Search for the cell housing the specified text and yield its [X, Y] center coordinate. 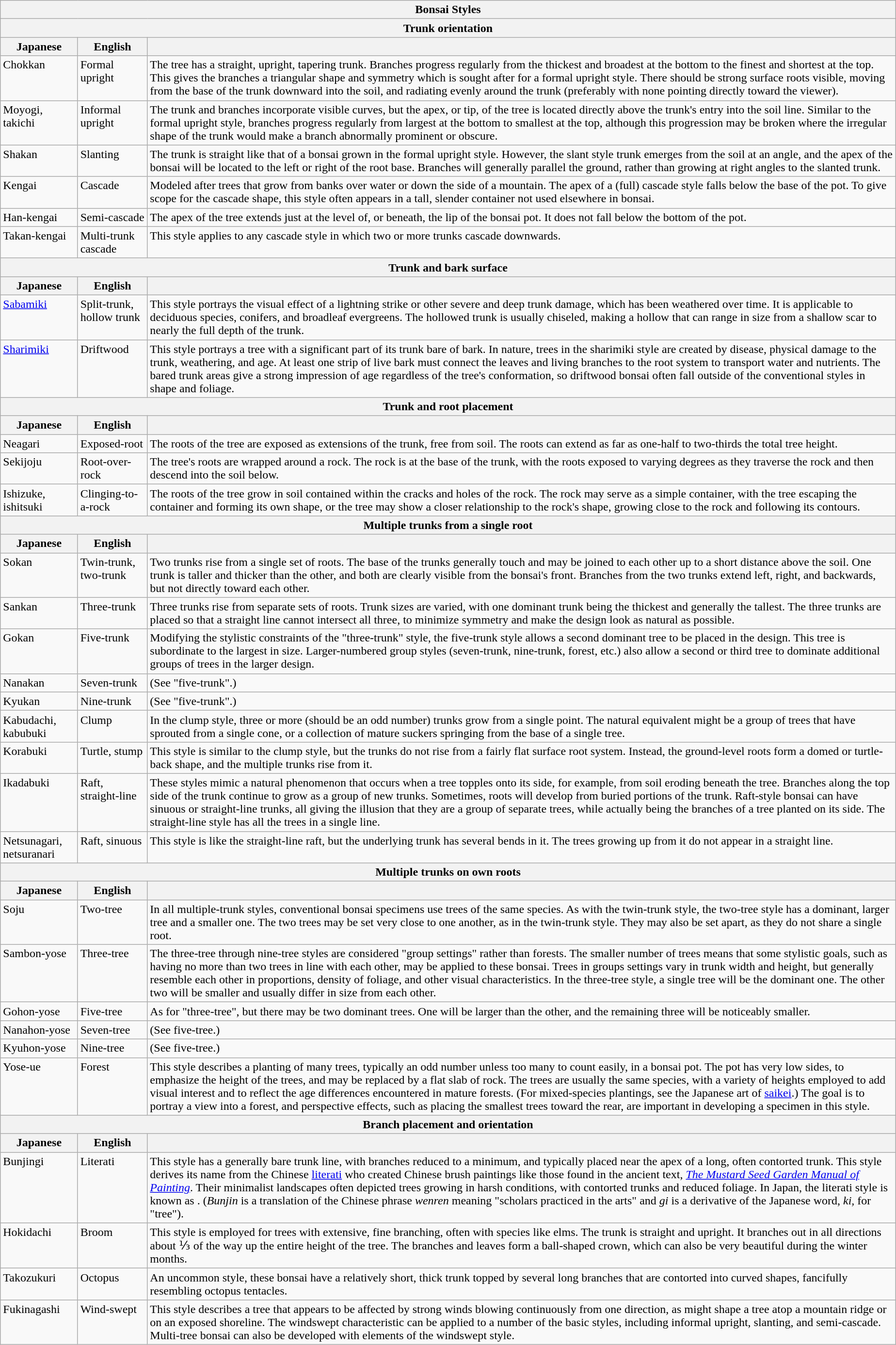
Raft, sinuous [112, 847]
Sokan [39, 575]
Twin-trunk, two-trunk [112, 575]
Sankan [39, 613]
Cascade [112, 192]
Seven-trunk [112, 683]
Trunk orientation [448, 28]
Split-trunk, hollow trunk [112, 317]
Clump [112, 726]
Shakan [39, 161]
Three-trunk [112, 613]
Octopus [112, 1284]
Seven-tree [112, 1030]
Informal upright [112, 123]
Trunk and root placement [448, 407]
Gohon-yose [39, 1011]
Nine-tree [112, 1048]
Gokan [39, 651]
Turtle, stump [112, 757]
Formal upright [112, 78]
Raft, straight-line [112, 802]
Kyukan [39, 701]
Netsunagari, netsuranari [39, 847]
Two-tree [112, 922]
Moyogi, takichi [39, 123]
Multiple trunks from a single root [448, 525]
Korabuki [39, 757]
Takozukuri [39, 1284]
Hokidachi [39, 1246]
Semi-cascade [112, 217]
Branch placement and orientation [448, 1124]
Exposed-root [112, 444]
Bunjingi [39, 1187]
Sekijoju [39, 468]
Trunk and bark surface [448, 267]
Kengai [39, 192]
Five-trunk [112, 651]
Nanahon-yose [39, 1030]
Literati [112, 1187]
Nine-trunk [112, 701]
Slanting [112, 161]
This style applies to any cascade style in which two or more trunks cascade downwards. [522, 242]
Forest [112, 1086]
Han-kengai [39, 217]
Neagari [39, 444]
Fukinagashi [39, 1322]
Nanakan [39, 683]
Clinging-to-a-rock [112, 500]
Chokkan [39, 78]
Yose-ue [39, 1086]
Sharimiki [39, 368]
Multiple trunks on own roots [448, 872]
As for "three-tree", but there may be two dominant trees. One will be larger than the other, and the remaining three will be noticeably smaller. [522, 1011]
Root-over-rock [112, 468]
Soju [39, 922]
Takan-kengai [39, 242]
Three-tree [112, 974]
Broom [112, 1246]
Multi-trunk cascade [112, 242]
Ikadabuki [39, 802]
Sabamiki [39, 317]
Sambon-yose [39, 974]
Wind-swept [112, 1322]
Kyuhon-yose [39, 1048]
Five-tree [112, 1011]
Driftwood [112, 368]
Kabudachi, kabubuki [39, 726]
Bonsai Styles [448, 10]
Ishizuke, ishitsuki [39, 500]
The apex of the tree extends just at the level of, or beneath, the lip of the bonsai pot. It does not fall below the bottom of the pot. [522, 217]
